From the cell containing the given text, extract its center point as [x, y] coordinate. 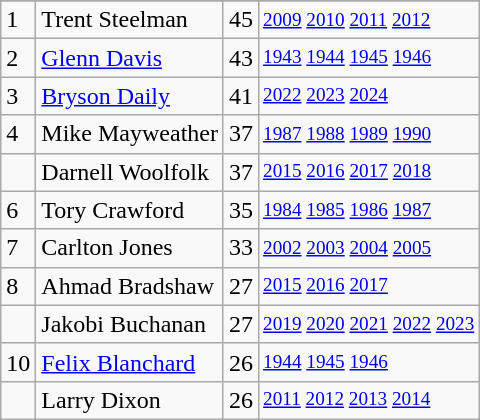
43 [240, 58]
1944 1945 1946 [369, 362]
Tory Crawford [130, 210]
Darnell Woolfolk [130, 172]
45 [240, 20]
Ahmad Bradshaw [130, 286]
Jakobi Buchanan [130, 324]
Bryson Daily [130, 96]
2022 2023 2024 [369, 96]
7 [18, 248]
8 [18, 286]
2015 2016 2017 2018 [369, 172]
33 [240, 248]
Mike Mayweather [130, 134]
Larry Dixon [130, 400]
2 [18, 58]
Carlton Jones [130, 248]
41 [240, 96]
35 [240, 210]
10 [18, 362]
Glenn Davis [130, 58]
3 [18, 96]
4 [18, 134]
2011 2012 2013 2014 [369, 400]
Trent Steelman [130, 20]
2002 2003 2004 2005 [369, 248]
2019 2020 2021 2022 2023 [369, 324]
2015 2016 2017 [369, 286]
1943 1944 1945 1946 [369, 58]
Felix Blanchard [130, 362]
1984 1985 1986 1987 [369, 210]
1 [18, 20]
1987 1988 1989 1990 [369, 134]
6 [18, 210]
2009 2010 2011 2012 [369, 20]
